For the text-containing cell, return its midpoint in [X, Y] coordinate format. 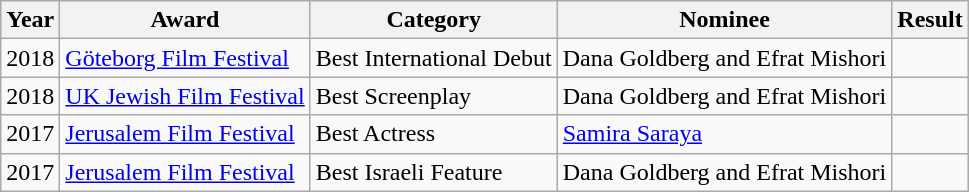
Best Israeli Feature [434, 172]
Award [185, 20]
Category [434, 20]
Result [930, 20]
UK Jewish Film Festival [185, 96]
Best International Debut [434, 58]
Samira Saraya [724, 134]
Nominee [724, 20]
Best Screenplay [434, 96]
Year [30, 20]
Best Actress [434, 134]
Göteborg Film Festival [185, 58]
